Capture the cell that displays the provided text and extract its [x, y] central coordinate. 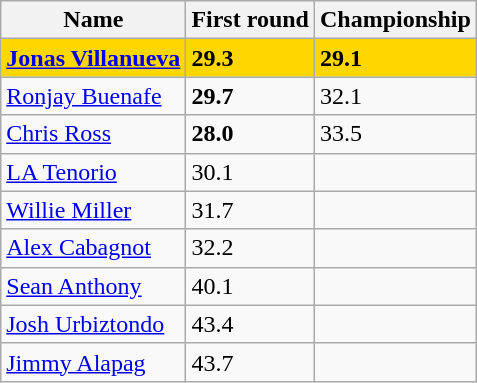
43.7 [250, 362]
LA Tenorio [94, 172]
Jonas Villanueva [94, 58]
Jimmy Alapag [94, 362]
Alex Cabagnot [94, 248]
32.2 [250, 248]
33.5 [396, 134]
29.3 [250, 58]
40.1 [250, 286]
Chris Ross [94, 134]
Willie Miller [94, 210]
29.1 [396, 58]
30.1 [250, 172]
Name [94, 20]
43.4 [250, 324]
29.7 [250, 96]
Championship [396, 20]
Josh Urbiztondo [94, 324]
31.7 [250, 210]
First round [250, 20]
28.0 [250, 134]
Ronjay Buenafe [94, 96]
32.1 [396, 96]
Sean Anthony [94, 286]
